Locate the cell with the specified text and output its (X, Y) center coordinate. 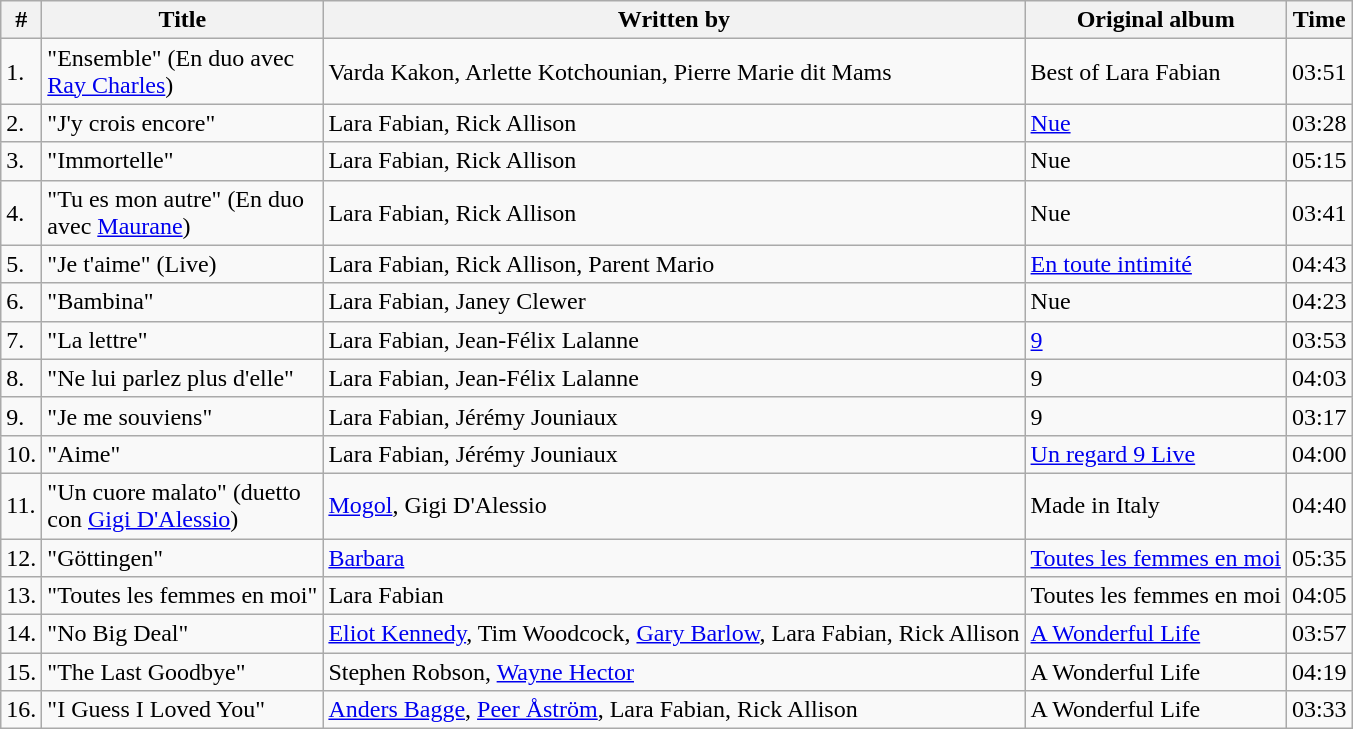
"Aime" (182, 454)
"Un cuore malato" (duetto con Gigi D'Alessio) (182, 506)
Time (1319, 20)
7. (22, 340)
"Je t'aime" (Live) (182, 264)
Un regard 9 Live (1156, 454)
03:41 (1319, 212)
Mogol, Gigi D'Alessio (674, 506)
9. (22, 416)
"Göttingen" (182, 557)
12. (22, 557)
"Ensemble" (En duo avec Ray Charles) (182, 72)
Original album (1156, 20)
03:51 (1319, 72)
"The Last Goodbye" (182, 672)
Lara Fabian (674, 596)
5. (22, 264)
13. (22, 596)
"No Big Deal" (182, 634)
8. (22, 378)
05:35 (1319, 557)
6. (22, 302)
03:17 (1319, 416)
"Ne lui parlez plus d'elle" (182, 378)
Best of Lara Fabian (1156, 72)
Anders Bagge, Peer Åström, Lara Fabian, Rick Allison (674, 710)
04:00 (1319, 454)
4. (22, 212)
Barbara (674, 557)
# (22, 20)
Varda Kakon, Arlette Kotchounian, Pierre Marie dit Mams (674, 72)
04:43 (1319, 264)
Made in Italy (1156, 506)
"Bambina" (182, 302)
En toute intimité (1156, 264)
Stephen Robson, Wayne Hector (674, 672)
05:15 (1319, 161)
Lara Fabian, Janey Clewer (674, 302)
04:05 (1319, 596)
3. (22, 161)
"Toutes les femmes en moi" (182, 596)
04:23 (1319, 302)
Title (182, 20)
03:57 (1319, 634)
15. (22, 672)
"I Guess I Loved You" (182, 710)
"J'y crois encore" (182, 123)
04:03 (1319, 378)
Eliot Kennedy, Tim Woodcock, Gary Barlow, Lara Fabian, Rick Allison (674, 634)
Lara Fabian, Rick Allison, Parent Mario (674, 264)
04:19 (1319, 672)
2. (22, 123)
"Immortelle" (182, 161)
04:40 (1319, 506)
"Tu es mon autre" (En duo avec Maurane) (182, 212)
Written by (674, 20)
14. (22, 634)
11. (22, 506)
"Je me souviens" (182, 416)
"La lettre" (182, 340)
03:28 (1319, 123)
1. (22, 72)
03:53 (1319, 340)
10. (22, 454)
16. (22, 710)
03:33 (1319, 710)
